For the text-containing cell, return its midpoint in (X, Y) coordinate format. 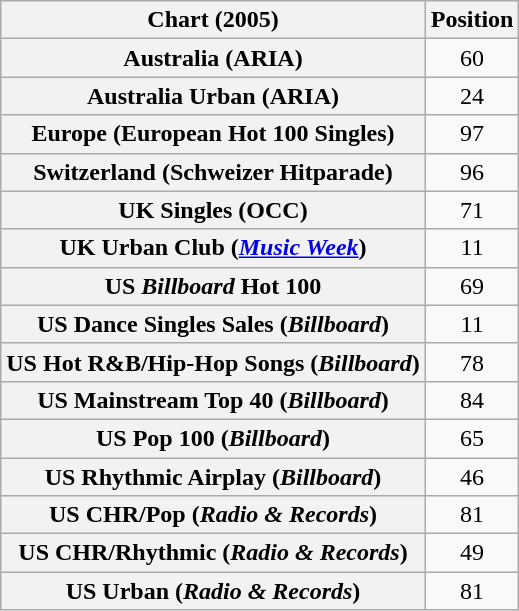
49 (472, 553)
78 (472, 362)
84 (472, 400)
UK Singles (OCC) (213, 210)
US Billboard Hot 100 (213, 286)
US Pop 100 (Billboard) (213, 438)
65 (472, 438)
US CHR/Rhythmic (Radio & Records) (213, 553)
24 (472, 96)
71 (472, 210)
UK Urban Club (Music Week) (213, 248)
US CHR/Pop (Radio & Records) (213, 515)
60 (472, 58)
Europe (European Hot 100 Singles) (213, 134)
Australia Urban (ARIA) (213, 96)
Position (472, 20)
Australia (ARIA) (213, 58)
96 (472, 172)
US Mainstream Top 40 (Billboard) (213, 400)
US Urban (Radio & Records) (213, 591)
US Rhythmic Airplay (Billboard) (213, 477)
US Dance Singles Sales (Billboard) (213, 324)
Switzerland (Schweizer Hitparade) (213, 172)
97 (472, 134)
46 (472, 477)
US Hot R&B/Hip-Hop Songs (Billboard) (213, 362)
Chart (2005) (213, 20)
69 (472, 286)
